Return [x, y] of the center of cell containing provided text 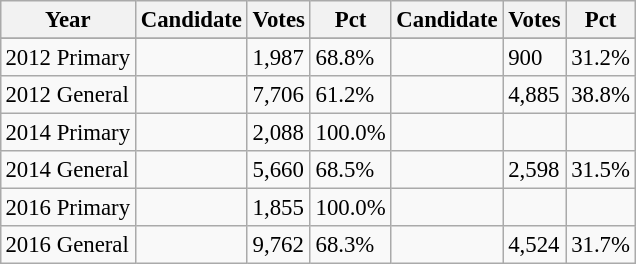
2012 General [68, 95]
2016 General [68, 245]
2014 General [68, 170]
1,987 [278, 57]
7,706 [278, 95]
31.5% [600, 170]
31.7% [600, 245]
2014 Primary [68, 133]
Year [68, 20]
2012 Primary [68, 57]
2,598 [534, 170]
31.2% [600, 57]
2,088 [278, 133]
4,524 [534, 245]
38.8% [600, 95]
4,885 [534, 95]
9,762 [278, 245]
1,855 [278, 208]
2016 Primary [68, 208]
68.3% [350, 245]
5,660 [278, 170]
61.2% [350, 95]
68.8% [350, 57]
900 [534, 57]
68.5% [350, 170]
